Identify which cell holds the provided text, then report its [X, Y] central coordinate. 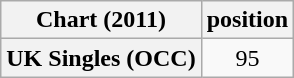
position [247, 20]
Chart (2011) [101, 20]
UK Singles (OCC) [101, 58]
95 [247, 58]
